From the cell containing the given text, extract its center point as [X, Y] coordinate. 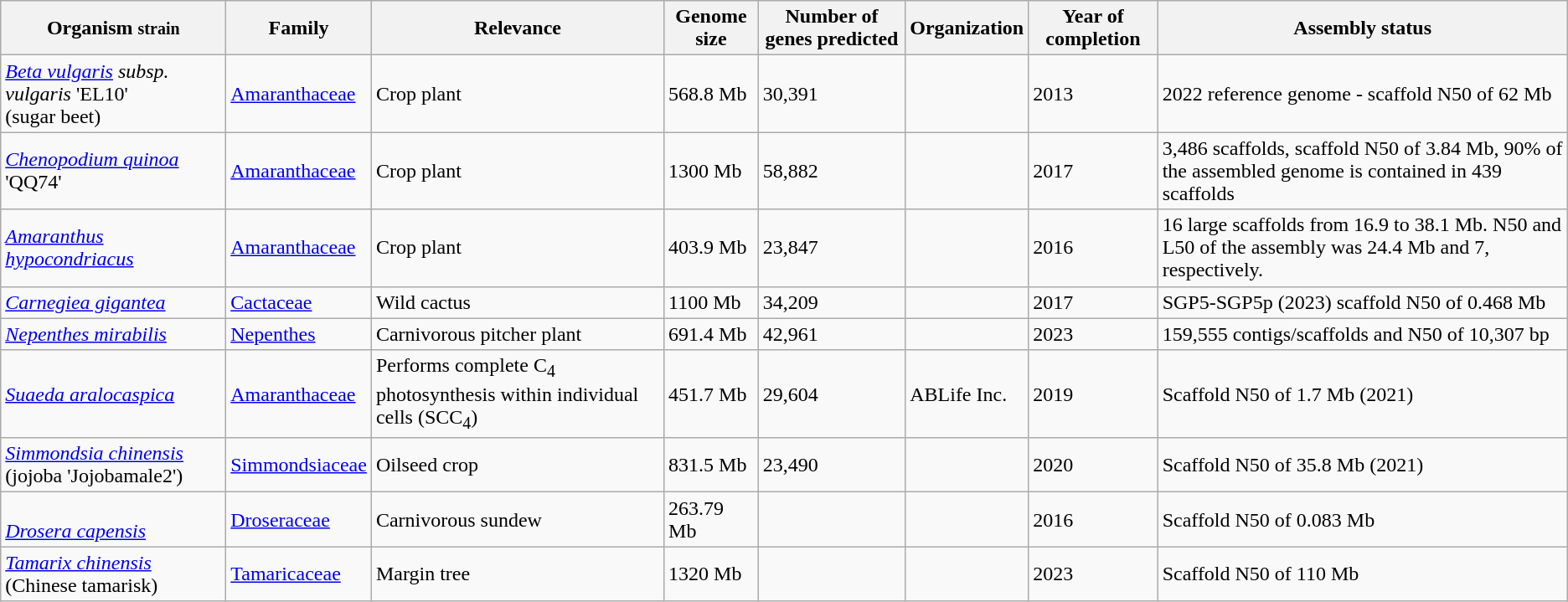
2020 [1093, 466]
42,961 [831, 334]
Number of genes predicted [831, 28]
Nepenthes mirabilis [114, 334]
16 large scaffolds from 16.9 to 38.1 Mb. N50 and L50 of the assembly was 24.4 Mb and 7, respectively. [1362, 248]
29,604 [831, 394]
Carnivorous pitcher plant [518, 334]
Scaffold N50 of 0.083 Mb [1362, 519]
Tamaricaceae [299, 574]
34,209 [831, 302]
58,882 [831, 171]
23,490 [831, 466]
23,847 [831, 248]
Amaranthus hypocondriacus [114, 248]
Drosera capensis [114, 519]
Performs complete C4 photosynthesis within individual cells (SCC4) [518, 394]
1320 Mb [712, 574]
Organism strain [114, 28]
Carnivorous sundew [518, 519]
30,391 [831, 94]
SGP5-SGP5p (2023) scaffold N50 of 0.468 Mb [1362, 302]
Scaffold N50 of 110 Mb [1362, 574]
Scaffold N50 of 35.8 Mb (2021) [1362, 466]
831.5 Mb [712, 466]
568.8 Mb [712, 94]
Genome size [712, 28]
2019 [1093, 394]
2022 reference genome - scaffold N50 of 62 Mb [1362, 94]
263.79 Mb [712, 519]
Relevance [518, 28]
691.4 Mb [712, 334]
Suaeda aralocaspica [114, 394]
Nepenthes [299, 334]
1100 Mb [712, 302]
Margin tree [518, 574]
Cactaceae [299, 302]
Simmondsiaceae [299, 466]
Carnegiea gigantea [114, 302]
Tamarix chinensis (Chinese tamarisk) [114, 574]
Droseraceae [299, 519]
Family [299, 28]
Chenopodium quinoa'QQ74' [114, 171]
ABLife Inc. [967, 394]
3,486 scaffolds, scaffold N50 of 3.84 Mb, 90% of the assembled genome is contained in 439 scaffolds [1362, 171]
Organization [967, 28]
Scaffold N50 of 1.7 Mb (2021) [1362, 394]
Wild cactus [518, 302]
Assembly status [1362, 28]
Year of completion [1093, 28]
2013 [1093, 94]
Oilseed crop [518, 466]
451.7 Mb [712, 394]
Beta vulgaris subsp. vulgaris 'EL10'(sugar beet) [114, 94]
Simmondsia chinensis (jojoba 'Jojobamale2') [114, 466]
1300 Mb [712, 171]
403.9 Mb [712, 248]
159,555 contigs/scaffolds and N50 of 10,307 bp [1362, 334]
